Find where the given text appears and provide that cell's center as [x, y] coordinate. 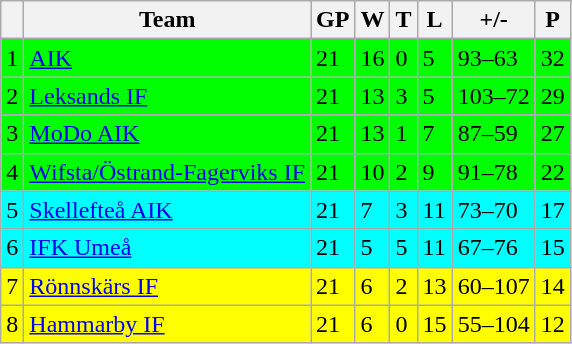
8 [12, 324]
+/- [494, 20]
16 [372, 58]
W [372, 20]
4 [12, 172]
93–63 [494, 58]
29 [552, 96]
14 [552, 286]
P [552, 20]
Wifsta/Östrand-Fagerviks IF [168, 172]
103–72 [494, 96]
55–104 [494, 324]
GP [333, 20]
Hammarby IF [168, 324]
12 [552, 324]
27 [552, 134]
91–78 [494, 172]
Skellefteå AIK [168, 210]
9 [434, 172]
Rönnskärs IF [168, 286]
MoDo AIK [168, 134]
IFK Umeå [168, 248]
73–70 [494, 210]
L [434, 20]
Team [168, 20]
22 [552, 172]
32 [552, 58]
AIK [168, 58]
87–59 [494, 134]
T [404, 20]
17 [552, 210]
67–76 [494, 248]
Leksands IF [168, 96]
60–107 [494, 286]
10 [372, 172]
